Output the (X, Y) coordinate of the center of the cell containing the given text.  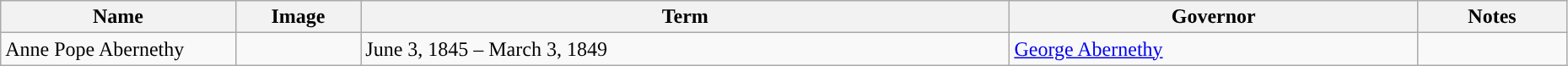
Image (299, 17)
Governor (1214, 17)
Notes (1493, 17)
June 3, 1845 – March 3, 1849 (685, 49)
Name (118, 17)
Term (685, 17)
George Abernethy (1214, 49)
Anne Pope Abernethy (118, 49)
